Return [X, Y] of the center of cell containing provided text 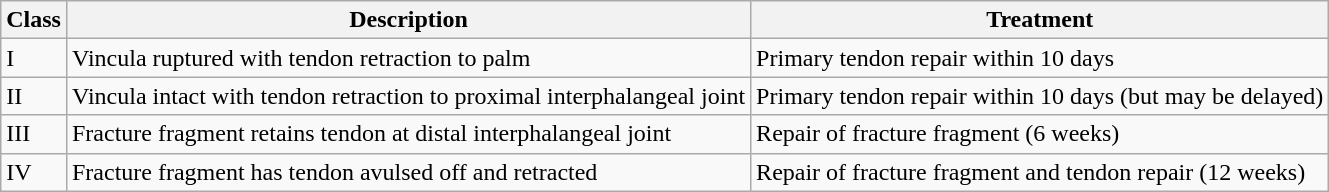
Class [34, 20]
Description [408, 20]
Treatment [1040, 20]
Repair of fracture fragment (6 weeks) [1040, 134]
II [34, 96]
Repair of fracture fragment and tendon repair (12 weeks) [1040, 172]
Vincula intact with tendon retraction to proximal interphalangeal joint [408, 96]
III [34, 134]
Primary tendon repair within 10 days [1040, 58]
Fracture fragment retains tendon at distal interphalangeal joint [408, 134]
I [34, 58]
Primary tendon repair within 10 days (but may be delayed) [1040, 96]
IV [34, 172]
Fracture fragment has tendon avulsed off and retracted [408, 172]
Vincula ruptured with tendon retraction to palm [408, 58]
